Search for the cell housing the specified text and yield its [x, y] center coordinate. 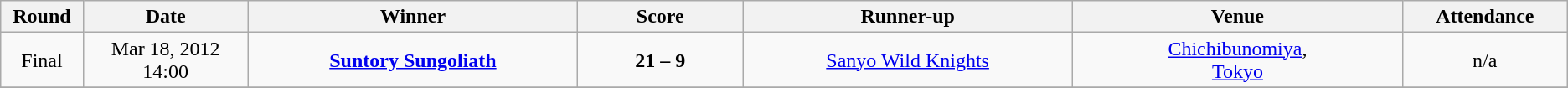
n/a [1484, 60]
Chichibunomiya,Tokyo [1238, 60]
Winner [413, 17]
Final [42, 60]
Sanyo Wild Knights [908, 60]
Round [42, 17]
21 – 9 [660, 60]
Mar 18, 2012 14:00 [166, 60]
Venue [1238, 17]
Runner-up [908, 17]
Attendance [1484, 17]
Suntory Sungoliath [413, 60]
Date [166, 17]
Score [660, 17]
